From the cell containing the given text, extract its center point as [X, Y] coordinate. 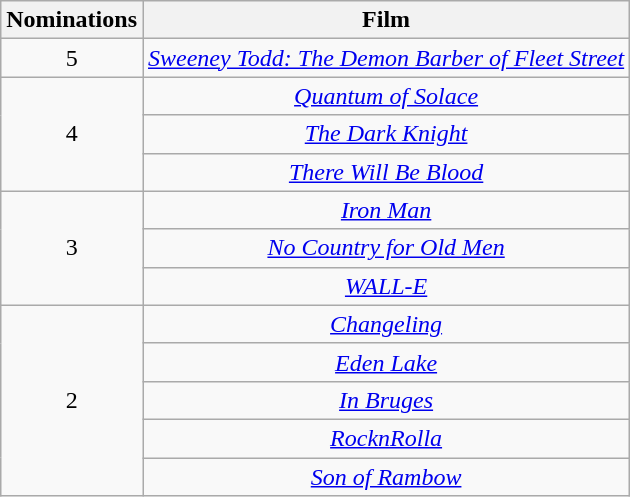
Son of Rambow [386, 477]
In Bruges [386, 400]
Nominations [72, 20]
Eden Lake [386, 362]
5 [72, 58]
WALL-E [386, 286]
No Country for Old Men [386, 248]
The Dark Knight [386, 134]
Quantum of Solace [386, 96]
Film [386, 20]
3 [72, 248]
There Will Be Blood [386, 172]
2 [72, 400]
Sweeney Todd: The Demon Barber of Fleet Street [386, 58]
4 [72, 134]
Iron Man [386, 210]
RocknRolla [386, 438]
Changeling [386, 324]
